Provide the [x, y] coordinate of the cell's center where the given text is located.  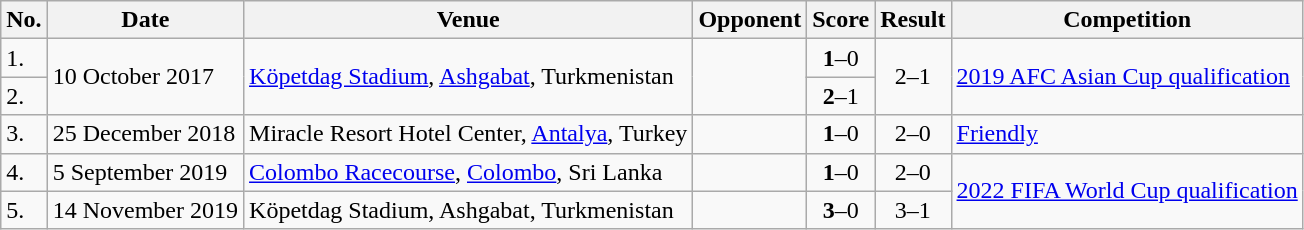
Opponent [750, 20]
Competition [1127, 20]
1. [24, 58]
10 October 2017 [145, 77]
2022 FIFA World Cup qualification [1127, 191]
2. [24, 96]
Venue [468, 20]
2019 AFC Asian Cup qualification [1127, 77]
Friendly [1127, 134]
Score [841, 20]
Miracle Resort Hotel Center, Antalya, Turkey [468, 134]
3–1 [913, 210]
14 November 2019 [145, 210]
No. [24, 20]
3. [24, 134]
25 December 2018 [145, 134]
Result [913, 20]
5. [24, 210]
4. [24, 172]
3–0 [841, 210]
5 September 2019 [145, 172]
Date [145, 20]
Colombo Racecourse, Colombo, Sri Lanka [468, 172]
